Identify which cell holds the provided text, then report its [x, y] central coordinate. 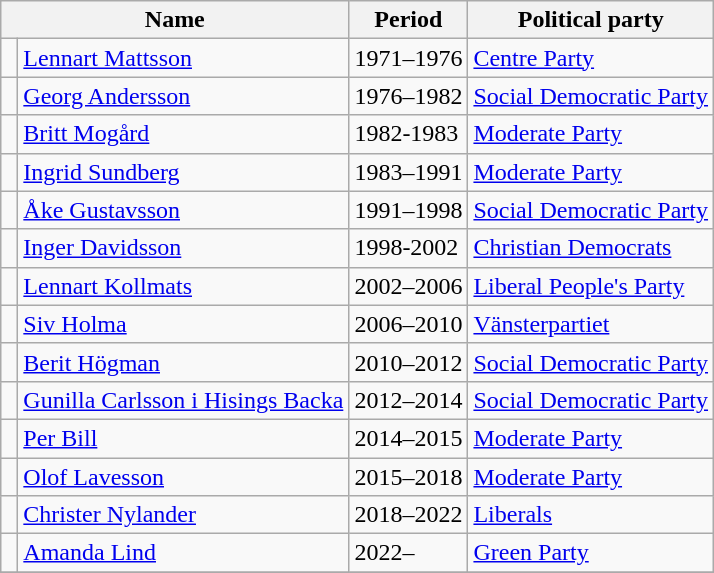
2002–2006 [408, 286]
Åke Gustavsson [184, 210]
2006–2010 [408, 324]
Per Bill [184, 438]
2022– [408, 553]
1976–1982 [408, 96]
1998-2002 [408, 248]
Lennart Mattsson [184, 58]
Liberals [591, 515]
1982-1983 [408, 134]
1971–1976 [408, 58]
Amanda Lind [184, 553]
2010–2012 [408, 362]
Green Party [591, 553]
Georg Andersson [184, 96]
Britt Mogård [184, 134]
Christian Democrats [591, 248]
2015–2018 [408, 477]
1983–1991 [408, 172]
Vänsterpartiet [591, 324]
Period [408, 20]
1991–1998 [408, 210]
Ingrid Sundberg [184, 172]
2014–2015 [408, 438]
Christer Nylander [184, 515]
Centre Party [591, 58]
2018–2022 [408, 515]
Political party [591, 20]
Siv Holma [184, 324]
Olof Lavesson [184, 477]
Name [175, 20]
Liberal People's Party [591, 286]
Lennart Kollmats [184, 286]
Berit Högman [184, 362]
Inger Davidsson [184, 248]
2012–2014 [408, 400]
Gunilla Carlsson i Hisings Backa [184, 400]
